Find where the given text appears and provide that cell's center as (X, Y) coordinate. 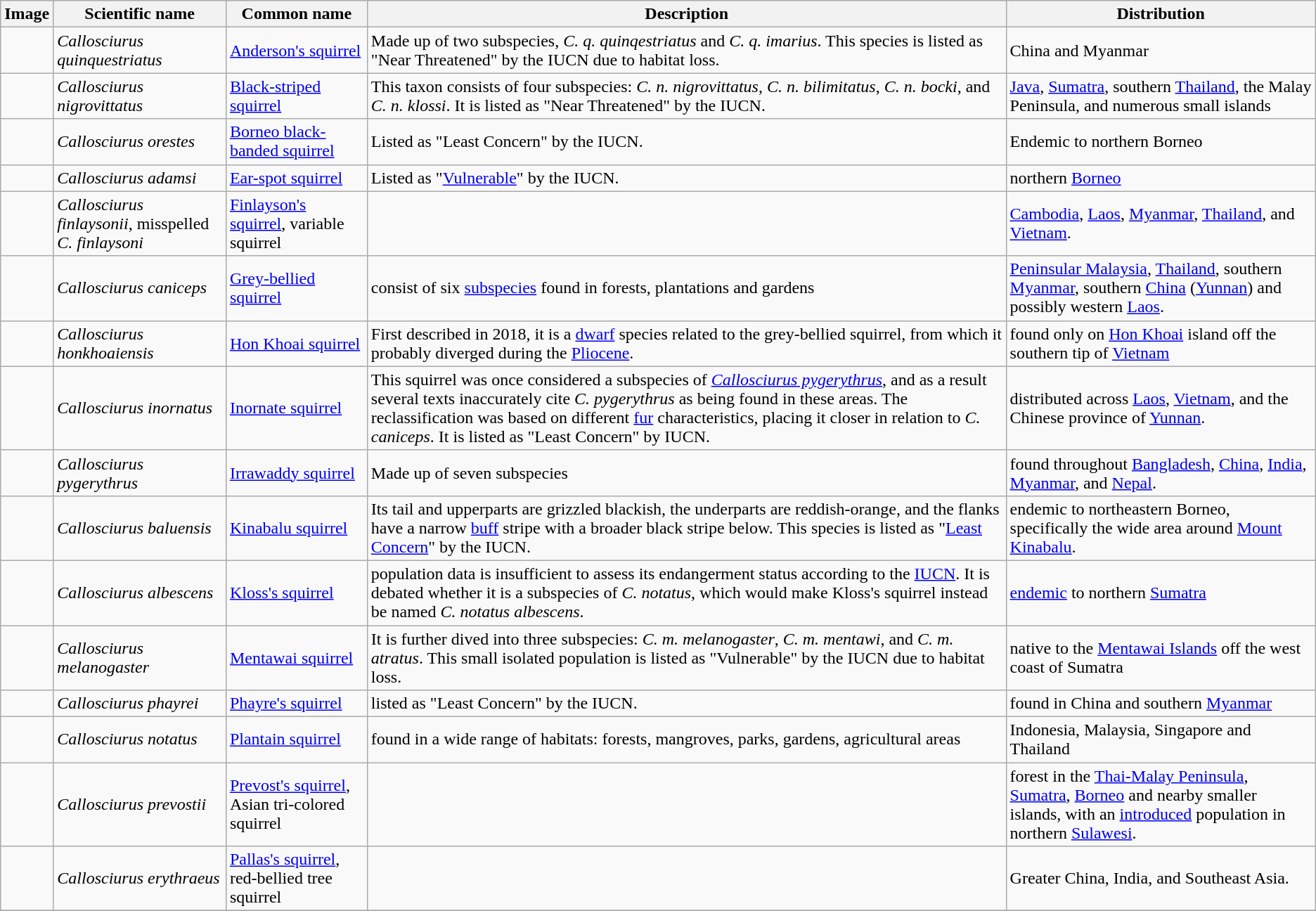
distributed across Laos, Vietnam, and the Chinese province of Yunnan. (1161, 408)
Listed as "Least Concern" by the IUCN. (686, 142)
Peninsular Malaysia, Thailand, southern Myanmar, southern China (Yunnan) and possibly western Laos. (1161, 288)
Java, Sumatra, southern Thailand, the Malay Peninsula, and numerous small islands (1161, 96)
Image (27, 14)
Ear-spot squirrel (297, 178)
Callosciurus prevostii (140, 804)
consist of six subspecies found in forests, plantations and gardens (686, 288)
found in a wide range of habitats: forests, mangroves, parks, gardens, agricultural areas (686, 739)
found throughout Bangladesh, China, India, Myanmar, and Nepal. (1161, 472)
Irrawaddy squirrel (297, 472)
northern Borneo (1161, 178)
Made up of seven subspecies (686, 472)
Callosciurus caniceps (140, 288)
forest in the Thai-Malay Peninsula, Sumatra, Borneo and nearby smaller islands, with an introduced population in northern Sulawesi. (1161, 804)
Inornate squirrel (297, 408)
Callosciurus albescens (140, 593)
Callosciurus quinquestriatus (140, 51)
Callosciurus pygerythrus (140, 472)
Kinabalu squirrel (297, 528)
found in China and southern Myanmar (1161, 704)
Anderson's squirrel (297, 51)
Kloss's squirrel (297, 593)
Callosciurus honkhoaiensis (140, 343)
Endemic to northern Borneo (1161, 142)
Finlayson's squirrel, variable squirrel (297, 224)
Plantain squirrel (297, 739)
Borneo black-banded squirrel (297, 142)
Callosciurus adamsi (140, 178)
First described in 2018, it is a dwarf species related to the grey-bellied squirrel, from which it probably diverged during the Pliocene. (686, 343)
Cambodia, Laos, Myanmar, Thailand, and Vietnam. (1161, 224)
native to the Mentawai Islands off the west coast of Sumatra (1161, 658)
listed as "Least Concern" by the IUCN. (686, 704)
Callosciurus phayrei (140, 704)
Listed as "Vulnerable" by the IUCN. (686, 178)
Scientific name (140, 14)
Callosciurus orestes (140, 142)
Callosciurus notatus (140, 739)
endemic to northern Sumatra (1161, 593)
Greater China, India, and Southeast Asia. (1161, 879)
China and Myanmar (1161, 51)
Callosciurus melanogaster (140, 658)
found only on Hon Khoai island off the southern tip of Vietnam (1161, 343)
Indonesia, Malaysia, Singapore and Thailand (1161, 739)
Callosciurus finlaysonii, misspelled C. finlaysoni (140, 224)
Grey-bellied squirrel (297, 288)
Description (686, 14)
Hon Khoai squirrel (297, 343)
Callosciurus erythraeus (140, 879)
Callosciurus nigrovittatus (140, 96)
Common name (297, 14)
Mentawai squirrel (297, 658)
Callosciurus inornatus (140, 408)
Prevost's squirrel, Asian tri-colored squirrel (297, 804)
Distribution (1161, 14)
Callosciurus baluensis (140, 528)
Black-striped squirrel (297, 96)
endemic to northeastern Borneo, specifically the wide area around Mount Kinabalu. (1161, 528)
Phayre's squirrel (297, 704)
Made up of two subspecies, C. q. quinqestriatus and C. q. imarius. This species is listed as "Near Threatened" by the IUCN due to habitat loss. (686, 51)
Pallas's squirrel, red-bellied tree squirrel (297, 879)
